Pinpoint the cell where the given text exists, returning its [x, y] midpoint coordinate. 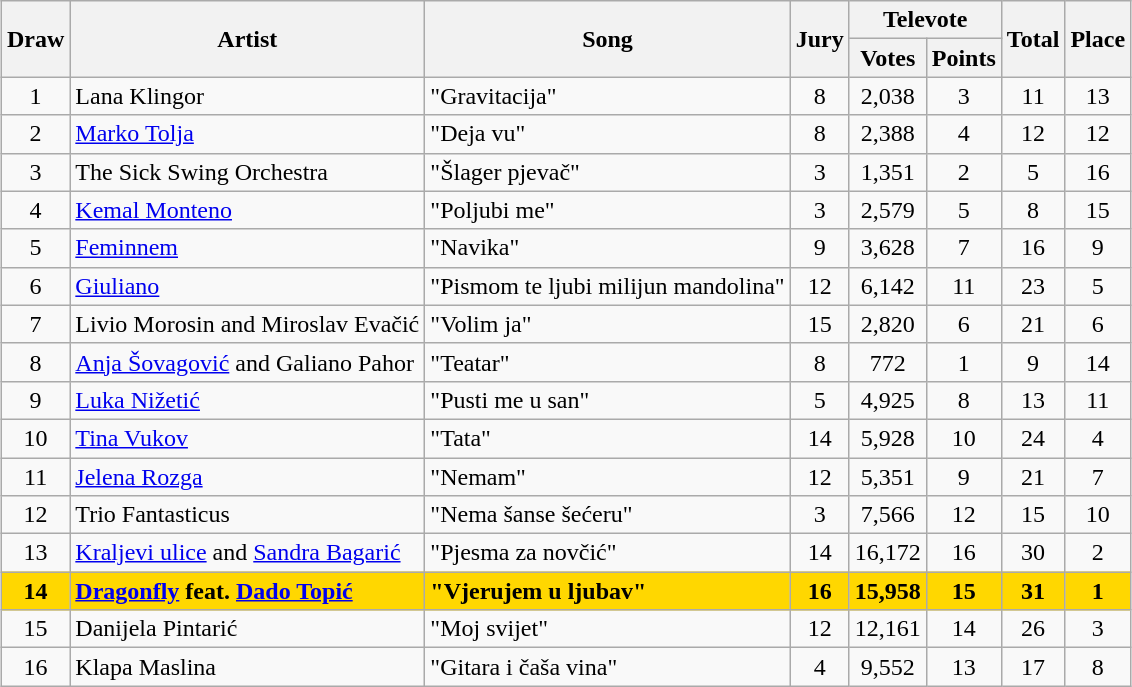
7,566 [888, 515]
31 [1033, 591]
"Moj svijet" [608, 629]
Danijela Pintarić [248, 629]
24 [1033, 438]
Tina Vukov [248, 438]
772 [888, 362]
"Poljubi me" [608, 210]
17 [1033, 667]
"Šlager pjevač" [608, 172]
Luka Nižetić [248, 400]
Votes [888, 58]
5,351 [888, 477]
3,628 [888, 248]
Place [1098, 39]
Giuliano [248, 286]
Livio Morosin and Miroslav Evačić [248, 324]
9,552 [888, 667]
"Nema šanse šećeru" [608, 515]
Kraljevi ulice and Sandra Bagarić [248, 553]
2,388 [888, 134]
Draw [35, 39]
Feminnem [248, 248]
Jelena Rozga [248, 477]
"Gravitacija" [608, 96]
26 [1033, 629]
Jury [820, 39]
2,038 [888, 96]
15,958 [888, 591]
Dragonfly feat. Dado Topić [248, 591]
"Pjesma za novčić" [608, 553]
Lana Klingor [248, 96]
The Sick Swing Orchestra [248, 172]
2,579 [888, 210]
1,351 [888, 172]
Marko Tolja [248, 134]
Klapa Maslina [248, 667]
"Volim ja" [608, 324]
Anja Šovagović and Galiano Pahor [248, 362]
Artist [248, 39]
"Navika" [608, 248]
6,142 [888, 286]
"Gitara i čaša vina" [608, 667]
30 [1033, 553]
"Tata" [608, 438]
"Nemam" [608, 477]
"Pusti me u san" [608, 400]
23 [1033, 286]
4,925 [888, 400]
5,928 [888, 438]
2,820 [888, 324]
Televote [925, 20]
Song [608, 39]
"Pismom te ljubi milijun mandolina" [608, 286]
Trio Fantasticus [248, 515]
12,161 [888, 629]
"Teatar" [608, 362]
Points [964, 58]
Kemal Monteno [248, 210]
16,172 [888, 553]
"Vjerujem u ljubav" [608, 591]
"Deja vu" [608, 134]
Total [1033, 39]
